Find where the given text appears and provide that cell's center as [X, Y] coordinate. 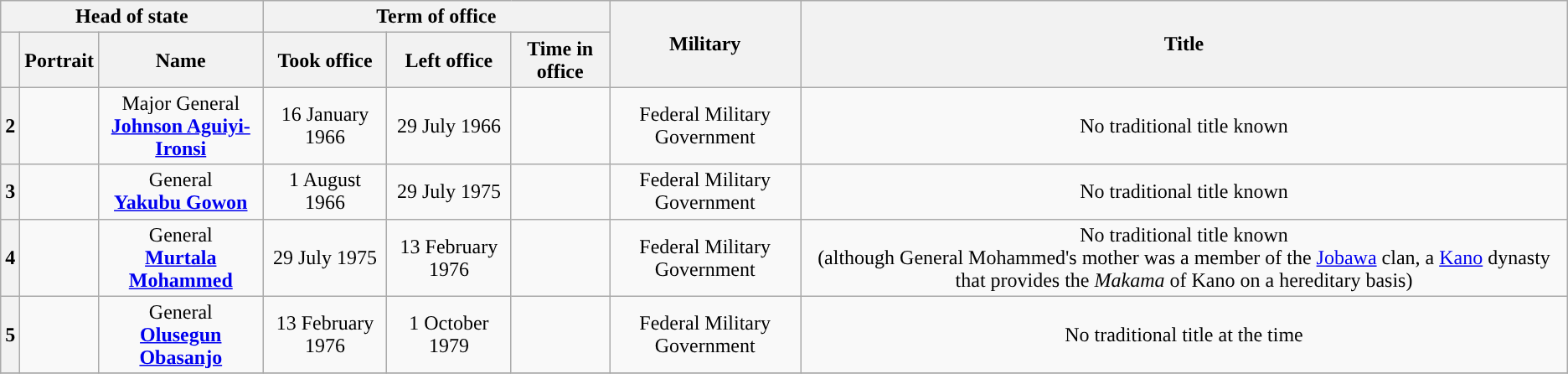
Military [705, 44]
1 October 1979 [449, 335]
No traditional title at the time [1184, 335]
Time in office [560, 60]
Portrait [59, 60]
2 [10, 126]
16 January 1966 [325, 126]
Left office [449, 60]
GeneralOlusegun Obasanjo [181, 335]
Head of state [132, 17]
5 [10, 335]
1 August 1966 [325, 191]
GeneralMurtala Mohammed [181, 257]
Term of office [436, 17]
Major GeneralJohnson Aguiyi-Ironsi [181, 126]
4 [10, 257]
Took office [325, 60]
3 [10, 191]
29 July 1966 [449, 126]
Title [1184, 44]
Name [181, 60]
GeneralYakubu Gowon [181, 191]
